Return the (x, y) coordinate for the center point of the cell that contains the specified text.  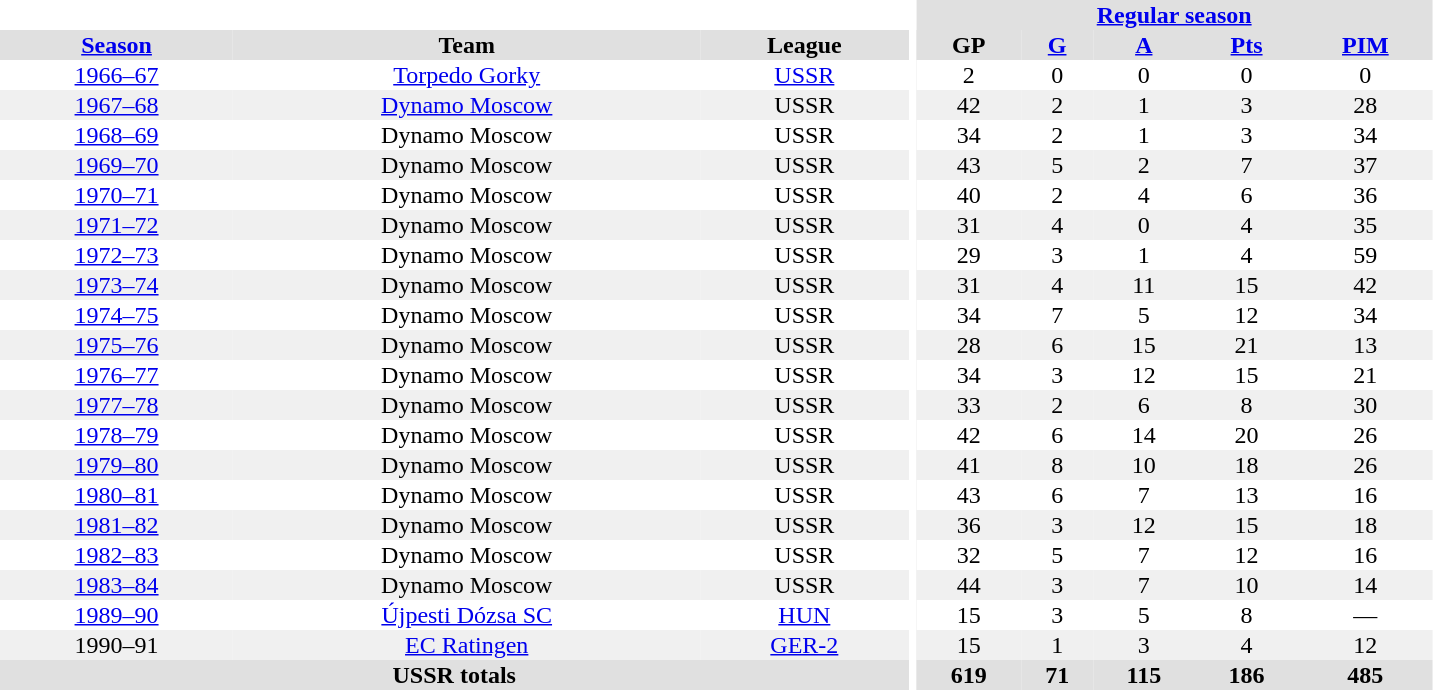
Újpesti Dózsa SC (466, 615)
29 (968, 255)
GER-2 (804, 645)
1974–75 (116, 315)
Torpedo Gorky (466, 75)
115 (1144, 675)
11 (1144, 285)
1978–79 (116, 435)
1969–70 (116, 165)
41 (968, 465)
186 (1246, 675)
A (1144, 45)
20 (1246, 435)
59 (1366, 255)
44 (968, 585)
37 (1366, 165)
1970–71 (116, 195)
619 (968, 675)
League (804, 45)
33 (968, 405)
1966–67 (116, 75)
1977–78 (116, 405)
71 (1057, 675)
1990–91 (116, 645)
32 (968, 555)
Pts (1246, 45)
PIM (1366, 45)
35 (1366, 225)
— (1366, 615)
HUN (804, 615)
40 (968, 195)
Team (466, 45)
485 (1366, 675)
Season (116, 45)
1973–74 (116, 285)
1979–80 (116, 465)
30 (1366, 405)
Regular season (1174, 15)
1971–72 (116, 225)
1981–82 (116, 525)
1989–90 (116, 615)
G (1057, 45)
1982–83 (116, 555)
1976–77 (116, 375)
1983–84 (116, 585)
1972–73 (116, 255)
1967–68 (116, 105)
1968–69 (116, 135)
1975–76 (116, 345)
1980–81 (116, 495)
GP (968, 45)
USSR totals (454, 675)
EC Ratingen (466, 645)
